Return the (x, y) coordinate for the center point of the cell that contains the specified text.  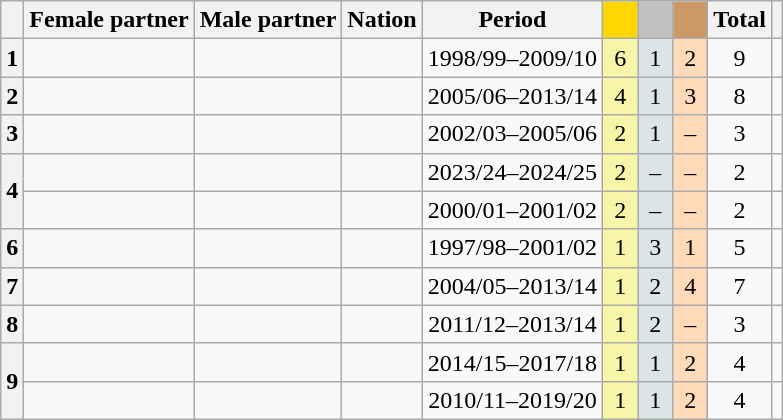
2014/15–2017/18 (512, 362)
2011/12–2013/14 (512, 324)
1997/98–2001/02 (512, 248)
Total (740, 20)
Period (512, 20)
5 (740, 248)
2002/03–2005/06 (512, 134)
2023/24–2024/25 (512, 172)
2010/11–2019/20 (512, 400)
Nation (382, 20)
Male partner (268, 20)
2004/05–2013/14 (512, 286)
2005/06–2013/14 (512, 96)
1998/99–2009/10 (512, 58)
2000/01–2001/02 (512, 210)
Female partner (109, 20)
